Capture the cell that displays the provided text and extract its (x, y) central coordinate. 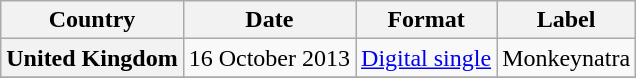
Format (426, 20)
Monkeynatra (566, 58)
16 October 2013 (269, 58)
Label (566, 20)
Country (92, 20)
Digital single (426, 58)
United Kingdom (92, 58)
Date (269, 20)
